Scan for the cell matching the given text and deliver its [X, Y] coordinate at center. 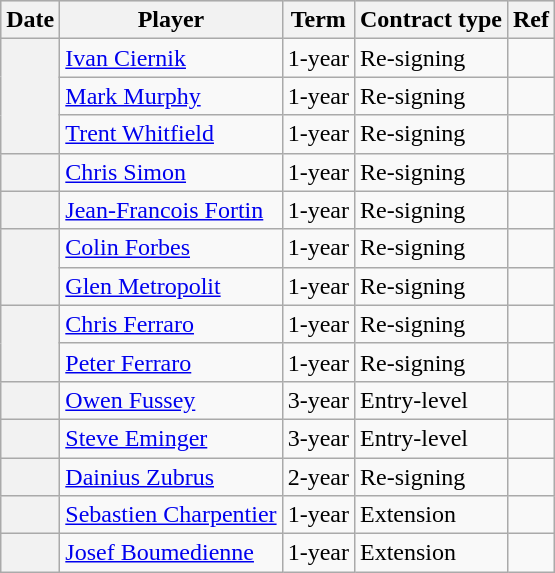
Chris Ferraro [171, 324]
Trent Whitfield [171, 134]
Ref [530, 20]
Steve Eminger [171, 438]
Mark Murphy [171, 96]
Contract type [430, 20]
Ivan Ciernik [171, 58]
Peter Ferraro [171, 362]
Sebastien Charpentier [171, 515]
Dainius Zubrus [171, 477]
Glen Metropolit [171, 286]
Player [171, 20]
Jean-Francois Fortin [171, 210]
2-year [318, 477]
Josef Boumedienne [171, 553]
Owen Fussey [171, 400]
Date [30, 20]
Chris Simon [171, 172]
Colin Forbes [171, 248]
Term [318, 20]
